For the text-containing cell, return its midpoint in [x, y] coordinate format. 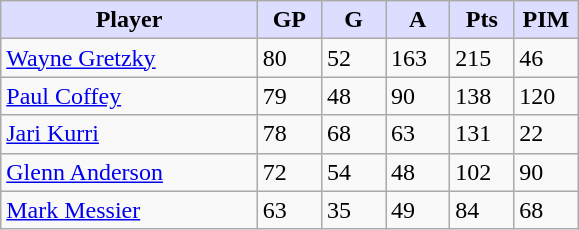
49 [418, 210]
PIM [546, 20]
Wayne Gretzky [130, 58]
GP [289, 20]
79 [289, 96]
72 [289, 172]
Player [130, 20]
131 [482, 134]
Pts [482, 20]
84 [482, 210]
Jari Kurri [130, 134]
46 [546, 58]
Mark Messier [130, 210]
215 [482, 58]
52 [353, 58]
78 [289, 134]
80 [289, 58]
G [353, 20]
22 [546, 134]
Paul Coffey [130, 96]
138 [482, 96]
120 [546, 96]
54 [353, 172]
35 [353, 210]
102 [482, 172]
Glenn Anderson [130, 172]
163 [418, 58]
A [418, 20]
